Detect which cell encompasses the target text, then output its (X, Y) center coordinate. 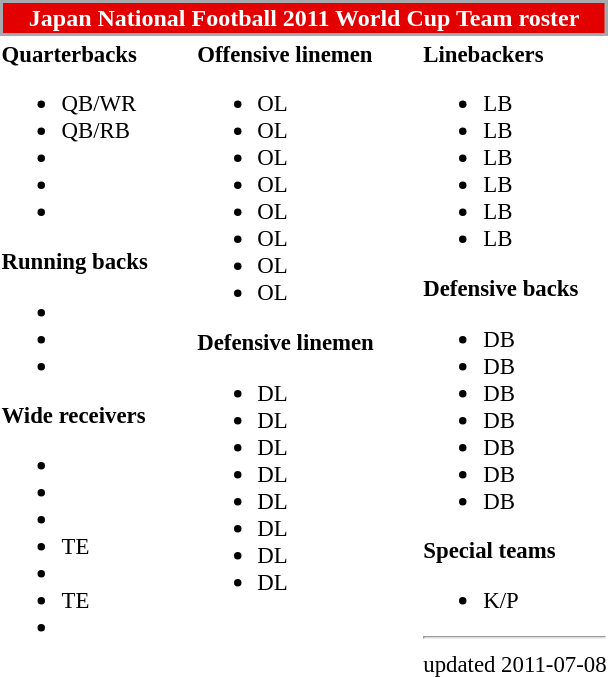
Japan National Football 2011 World Cup Team roster (304, 18)
